For the text-containing cell, return its midpoint in (X, Y) coordinate format. 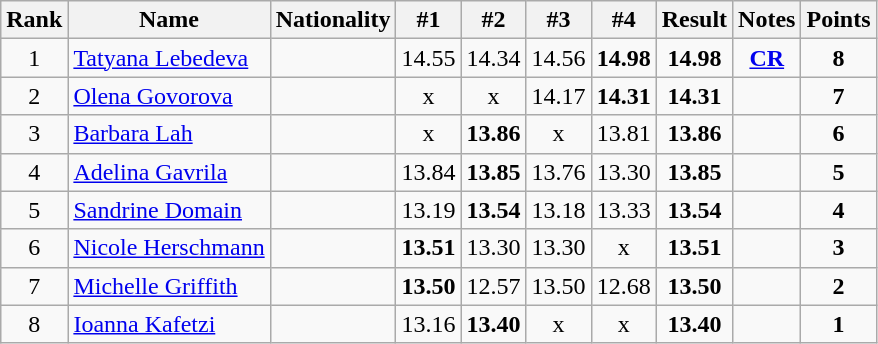
#1 (428, 20)
13.84 (428, 172)
Name (169, 20)
Barbara Lah (169, 134)
13.33 (624, 210)
Olena Govorova (169, 96)
Result (694, 20)
14.55 (428, 58)
13.16 (428, 324)
12.68 (624, 286)
Notes (767, 20)
#3 (558, 20)
Michelle Griffith (169, 286)
#4 (624, 20)
12.57 (494, 286)
14.17 (558, 96)
13.81 (624, 134)
13.76 (558, 172)
13.18 (558, 210)
Sandrine Domain (169, 210)
14.34 (494, 58)
Rank (34, 20)
Tatyana Lebedeva (169, 58)
13.19 (428, 210)
Adelina Gavrila (169, 172)
Nicole Herschmann (169, 248)
Points (838, 20)
#2 (494, 20)
Nationality (333, 20)
CR (767, 58)
Ioanna Kafetzi (169, 324)
14.56 (558, 58)
